From the cell containing the given text, extract its center point as (x, y) coordinate. 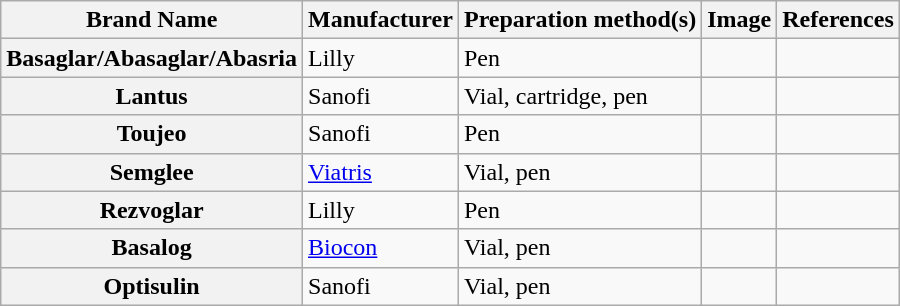
Basalog (152, 248)
Rezvoglar (152, 210)
Vial, cartridge, pen (580, 96)
Preparation method(s) (580, 20)
Toujeo (152, 134)
Image (740, 20)
Optisulin (152, 286)
Biocon (381, 248)
Brand Name (152, 20)
References (838, 20)
Viatris (381, 172)
Semglee (152, 172)
Basaglar/Abasaglar/Abasria (152, 58)
Manufacturer (381, 20)
Lantus (152, 96)
